Detect which cell encompasses the target text, then output its (X, Y) center coordinate. 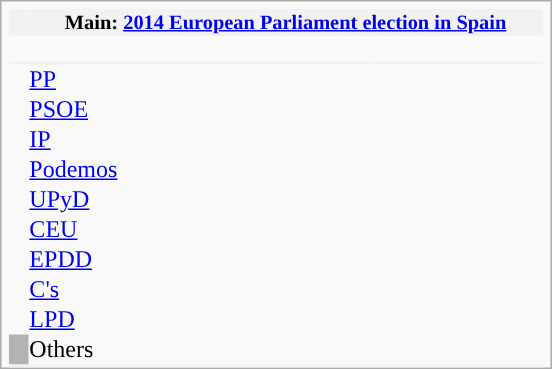
EPDD (124, 260)
UPyD (124, 200)
PSOE (124, 110)
IP (124, 140)
Main: 2014 European Parliament election in Spain (286, 22)
C's (124, 290)
PP (124, 80)
Podemos (124, 170)
LPD (124, 320)
Others (124, 350)
CEU (124, 230)
